Provide the [x, y] coordinate of the cell's center where the given text is located.  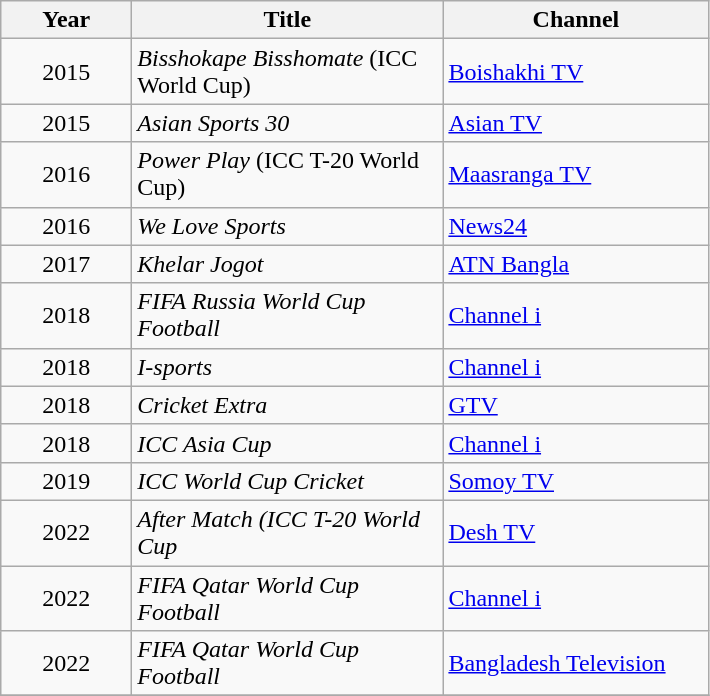
We Love Sports [288, 226]
Title [288, 20]
I-sports [288, 367]
After Match (ICC T-20 World Cup [288, 532]
Maasranga TV [576, 174]
Asian Sports 30 [288, 123]
2019 [66, 481]
ATN Bangla [576, 264]
Bisshokape Bisshomate (ICC World Cup) [288, 72]
News24 [576, 226]
ICC Asia Cup [288, 443]
Channel [576, 20]
FIFA Russia World Cup Football [288, 316]
Boishakhi TV [576, 72]
Cricket Extra [288, 405]
Year [66, 20]
Khelar Jogot [288, 264]
Bangladesh Television [576, 664]
Power Play (ICC T-20 World Cup) [288, 174]
Somoy TV [576, 481]
2017 [66, 264]
GTV [576, 405]
ICC World Cup Cricket [288, 481]
Desh TV [576, 532]
Asian TV [576, 123]
